From the cell containing the given text, extract its center point as [X, Y] coordinate. 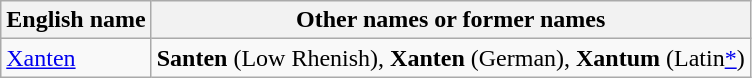
Santen (Low Rhenish), Xanten (German), Xantum (Latin*) [450, 58]
English name [76, 20]
Other names or former names [450, 20]
Xanten [76, 58]
